Scan for the cell matching the given text and deliver its (X, Y) coordinate at center. 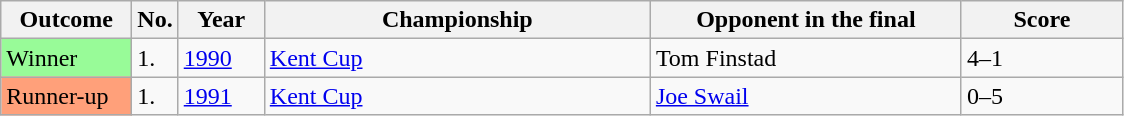
Championship (457, 20)
Runner-up (66, 96)
Tom Finstad (806, 58)
Winner (66, 58)
Opponent in the final (806, 20)
Outcome (66, 20)
4–1 (1042, 58)
0–5 (1042, 96)
1990 (221, 58)
Year (221, 20)
1991 (221, 96)
No. (155, 20)
Joe Swail (806, 96)
Score (1042, 20)
